Return the (X, Y) coordinate for the center point of the cell that contains the specified text.  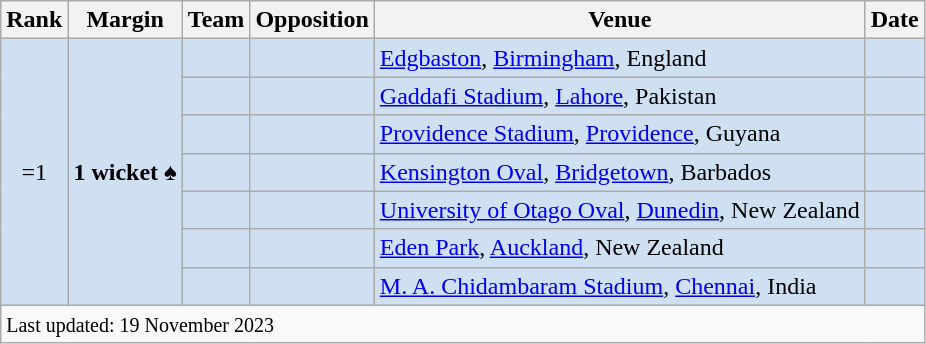
Venue (620, 20)
1 wicket ♠ (125, 172)
Date (894, 20)
Kensington Oval, Bridgetown, Barbados (620, 172)
=1 (34, 172)
Eden Park, Auckland, New Zealand (620, 248)
University of Otago Oval, Dunedin, New Zealand (620, 210)
Providence Stadium, Providence, Guyana (620, 134)
Last updated: 19 November 2023 (463, 324)
Gaddafi Stadium, Lahore, Pakistan (620, 96)
Team (216, 20)
Opposition (312, 20)
Rank (34, 20)
Edgbaston, Birmingham, England (620, 58)
M. A. Chidambaram Stadium, Chennai, India (620, 286)
Margin (125, 20)
